Return (X, Y) of the center of cell containing provided text 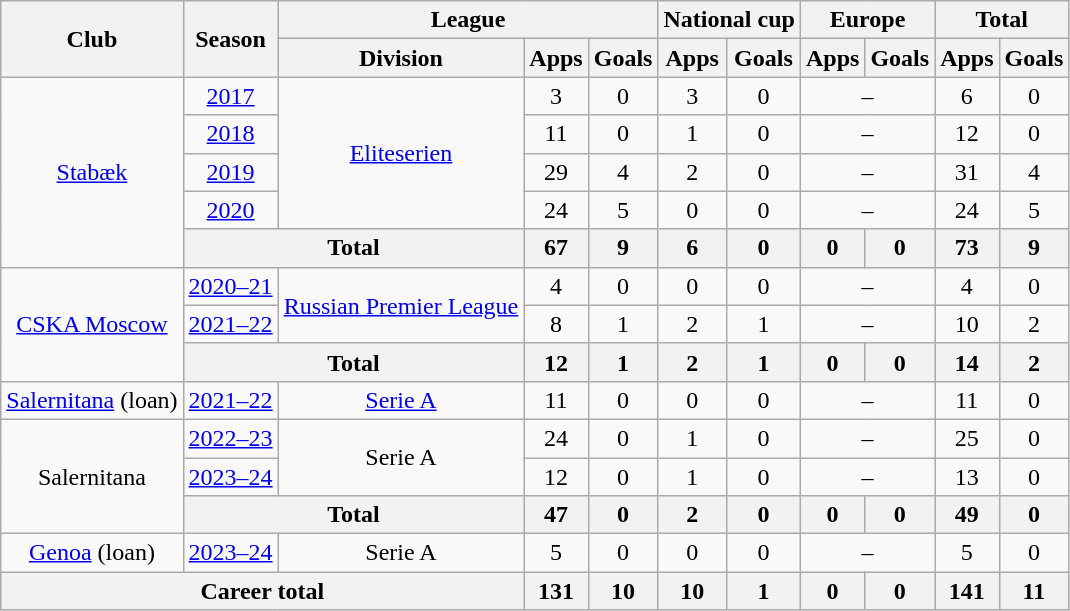
Season (230, 39)
Europe (867, 20)
Stabæk (92, 172)
Eliteserien (401, 153)
Career total (262, 591)
141 (967, 591)
8 (556, 324)
CSKA Moscow (92, 324)
49 (967, 515)
2017 (230, 96)
National cup (729, 20)
Russian Premier League (401, 305)
73 (967, 248)
2019 (230, 172)
13 (967, 477)
47 (556, 515)
Salernitana (92, 476)
League (468, 20)
25 (967, 438)
67 (556, 248)
Salernitana (loan) (92, 400)
2020–21 (230, 286)
14 (967, 362)
Division (401, 58)
2022–23 (230, 438)
131 (556, 591)
29 (556, 172)
Club (92, 39)
31 (967, 172)
2018 (230, 134)
2020 (230, 210)
Genoa (loan) (92, 553)
